Determine the (X, Y) coordinate at the center of the cell enclosing the given text.  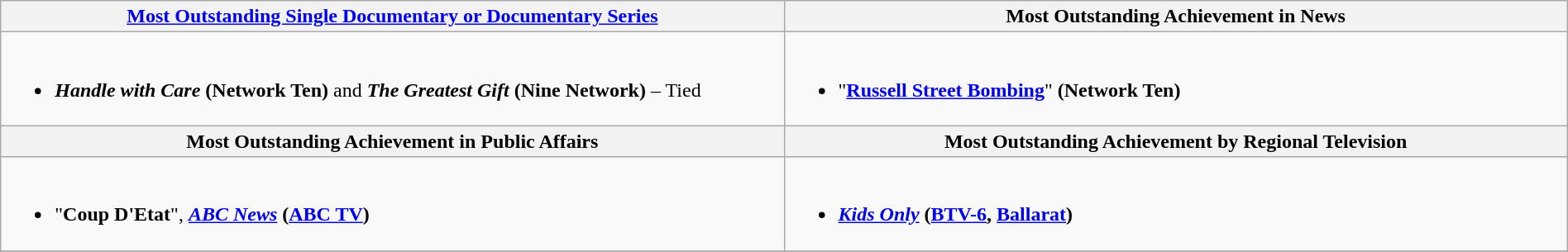
Handle with Care (Network Ten) and The Greatest Gift (Nine Network) – Tied (392, 79)
Kids Only (BTV-6, Ballarat) (1176, 203)
Most Outstanding Achievement by Regional Television (1176, 141)
Most Outstanding Achievement in Public Affairs (392, 141)
Most Outstanding Single Documentary or Documentary Series (392, 17)
"Coup D'Etat", ABC News (ABC TV) (392, 203)
"Russell Street Bombing" (Network Ten) (1176, 79)
Most Outstanding Achievement in News (1176, 17)
